For the text-containing cell, return its midpoint in (x, y) coordinate format. 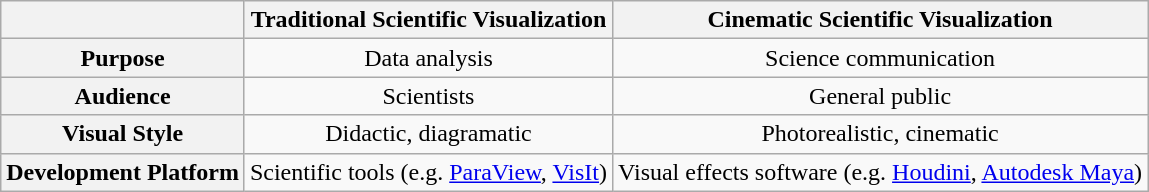
Science communication (880, 58)
Traditional Scientific Visualization (428, 20)
Scientists (428, 96)
Purpose (123, 58)
Audience (123, 96)
Development Platform (123, 172)
Scientific tools (e.g. ParaView, VisIt) (428, 172)
Data analysis (428, 58)
General public (880, 96)
Cinematic Scientific Visualization (880, 20)
Didactic, diagramatic (428, 134)
Photorealistic, cinematic (880, 134)
Visual effects software (e.g. Houdini, Autodesk Maya) (880, 172)
Visual Style (123, 134)
